Find where the given text appears and provide that cell's center as (X, Y) coordinate. 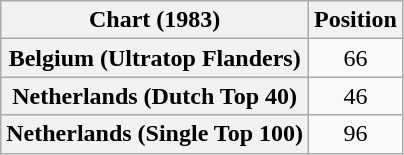
Chart (1983) (155, 20)
Netherlands (Single Top 100) (155, 134)
Belgium (Ultratop Flanders) (155, 58)
Position (356, 20)
96 (356, 134)
Netherlands (Dutch Top 40) (155, 96)
66 (356, 58)
46 (356, 96)
